Extract the [x, y] coordinate from the center of the cell holding the provided text.  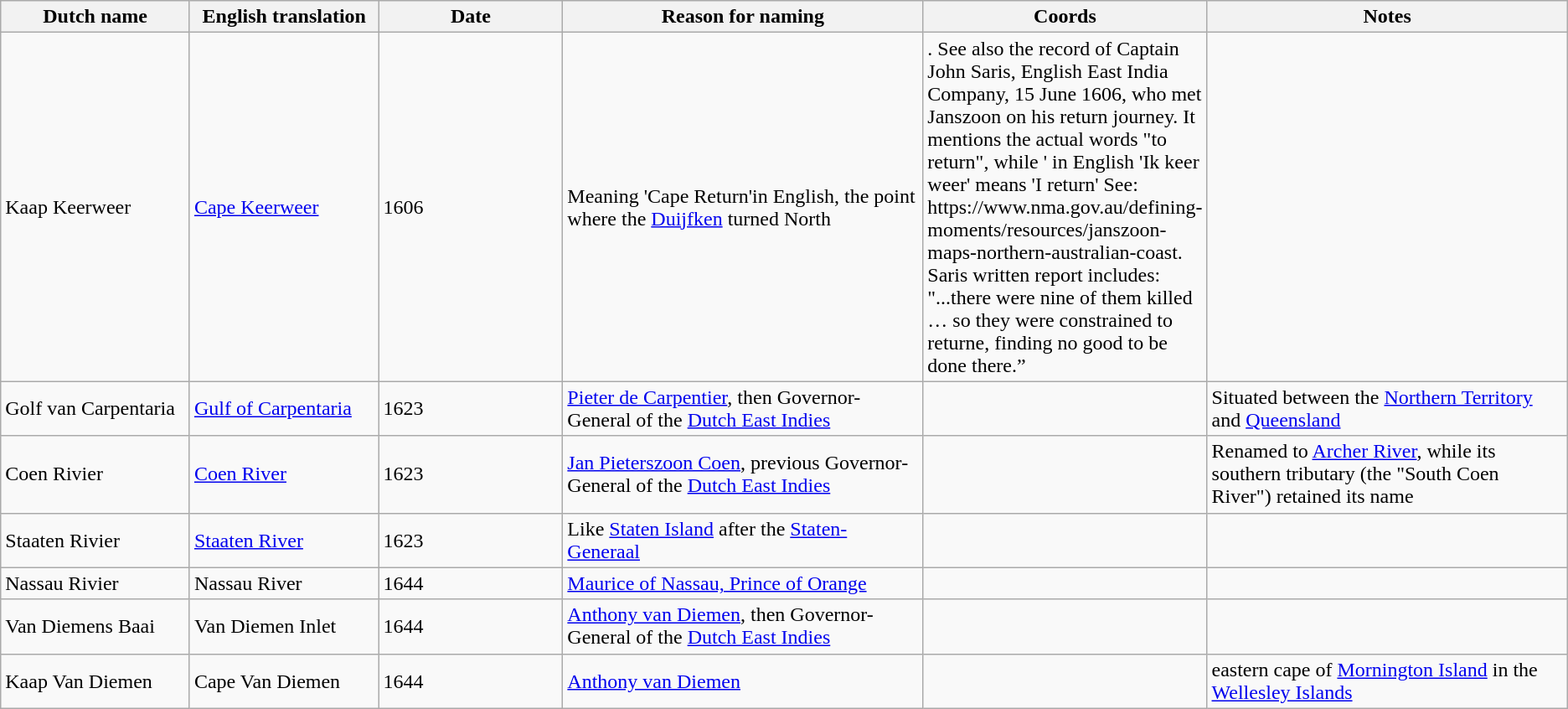
Gulf of Carpentaria [284, 409]
Anthony van Diemen [743, 681]
Cape Keerweer [284, 207]
Kaap Van Diemen [95, 681]
Anthony van Diemen, then Governor-General of the Dutch East Indies [743, 627]
Situated between the Northern Territory and Queensland [1387, 409]
Jan Pieterszoon Coen, previous Governor-General of the Dutch East Indies [743, 474]
eastern cape of Mornington Island in the Wellesley Islands [1387, 681]
1606 [471, 207]
English translation [284, 17]
Reason for naming [743, 17]
Golf van Carpentaria [95, 409]
Renamed to Archer River, while its southern tributary (the "South Coen River") retained its name [1387, 474]
Nassau Rivier [95, 583]
Dutch name [95, 17]
Date [471, 17]
Notes [1387, 17]
Coen River [284, 474]
Like Staten Island after the Staten-Generaal [743, 540]
Coords [1065, 17]
Meaning 'Cape Return'in English, the point where the Duijfken turned North [743, 207]
Van Diemen Inlet [284, 627]
Coen Rivier [95, 474]
Maurice of Nassau, Prince of Orange [743, 583]
Staaten River [284, 540]
Cape Van Diemen [284, 681]
Pieter de Carpentier, then Governor-General of the Dutch East Indies [743, 409]
Nassau River [284, 583]
Kaap Keerweer [95, 207]
Staaten Rivier [95, 540]
Van Diemens Baai [95, 627]
